Search for the cell housing the specified text and yield its [X, Y] center coordinate. 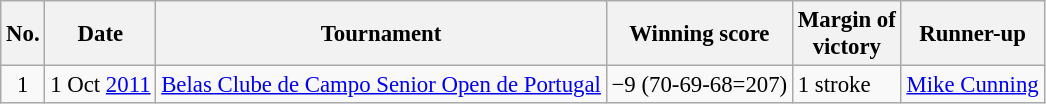
Runner-up [972, 34]
Belas Clube de Campo Senior Open de Portugal [381, 85]
1 stroke [846, 85]
No. [23, 34]
Margin ofvictory [846, 34]
Date [100, 34]
Winning score [699, 34]
Mike Cunning [972, 85]
Tournament [381, 34]
1 Oct 2011 [100, 85]
−9 (70-69-68=207) [699, 85]
1 [23, 85]
